Identify which cell holds the provided text, then report its (X, Y) central coordinate. 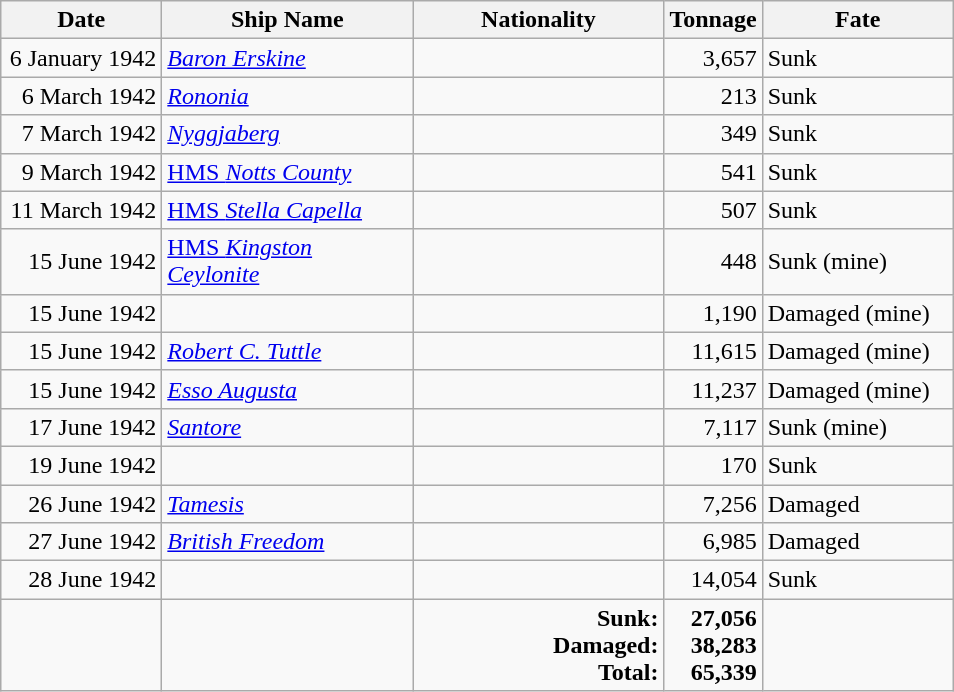
Sunk:Damaged:Total: (538, 645)
Baron Erskine (288, 58)
7 March 1942 (82, 134)
507 (713, 210)
Tamesis (288, 503)
28 June 1942 (82, 580)
19 June 1942 (82, 465)
448 (713, 262)
Fate (858, 20)
3,657 (713, 58)
HMS Notts County (288, 172)
11 March 1942 (82, 210)
6 March 1942 (82, 96)
Santore (288, 427)
Esso Augusta (288, 389)
170 (713, 465)
541 (713, 172)
Robert C. Tuttle (288, 351)
26 June 1942 (82, 503)
HMS Stella Capella (288, 210)
Date (82, 20)
27 June 1942 (82, 542)
British Freedom (288, 542)
349 (713, 134)
Rononia (288, 96)
7,117 (713, 427)
6 January 1942 (82, 58)
27,05638,28365,339 (713, 645)
Ship Name (288, 20)
Nyggjaberg (288, 134)
1,190 (713, 313)
11,615 (713, 351)
Tonnage (713, 20)
14,054 (713, 580)
6,985 (713, 542)
11,237 (713, 389)
Nationality (538, 20)
HMS Kingston Ceylonite (288, 262)
213 (713, 96)
17 June 1942 (82, 427)
7,256 (713, 503)
9 March 1942 (82, 172)
